Find where the given text appears and provide that cell's center as [X, Y] coordinate. 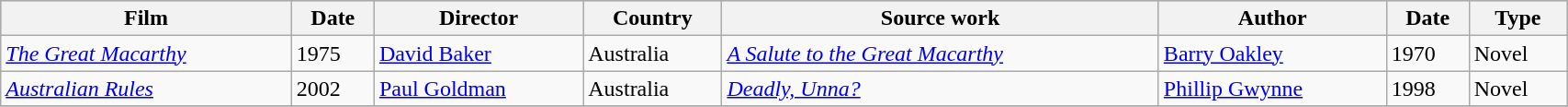
The Great Macarthy [146, 53]
Australian Rules [146, 89]
Phillip Gwynne [1272, 89]
Director [478, 18]
Source work [941, 18]
1970 [1427, 53]
A Salute to the Great Macarthy [941, 53]
Film [146, 18]
Paul Goldman [478, 89]
Barry Oakley [1272, 53]
Type [1517, 18]
2002 [333, 89]
Author [1272, 18]
Country [652, 18]
1975 [333, 53]
Deadly, Unna? [941, 89]
1998 [1427, 89]
David Baker [478, 53]
